Output the [X, Y] coordinate of the center of the cell containing the given text.  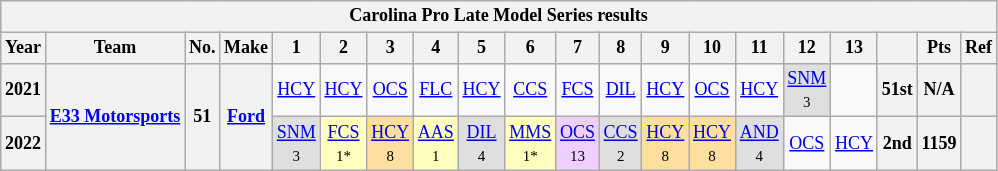
E33 Motorsports [114, 116]
No. [202, 48]
CCS2 [620, 144]
9 [666, 48]
N/A [939, 90]
2nd [897, 144]
51st [897, 90]
Make [246, 48]
FCS [578, 90]
Team [114, 48]
DIL [620, 90]
2 [344, 48]
Pts [939, 48]
1 [296, 48]
Year [24, 48]
51 [202, 116]
MMS1* [530, 144]
2022 [24, 144]
8 [620, 48]
7 [578, 48]
AND4 [759, 144]
Ford [246, 116]
FCS1* [344, 144]
10 [712, 48]
5 [482, 48]
DIL4 [482, 144]
11 [759, 48]
AAS1 [436, 144]
3 [390, 48]
12 [807, 48]
Carolina Pro Late Model Series results [499, 16]
OCS13 [578, 144]
6 [530, 48]
13 [854, 48]
Ref [979, 48]
2021 [24, 90]
FLC [436, 90]
1159 [939, 144]
4 [436, 48]
CCS [530, 90]
